Identify which cell holds the provided text, then report its (x, y) central coordinate. 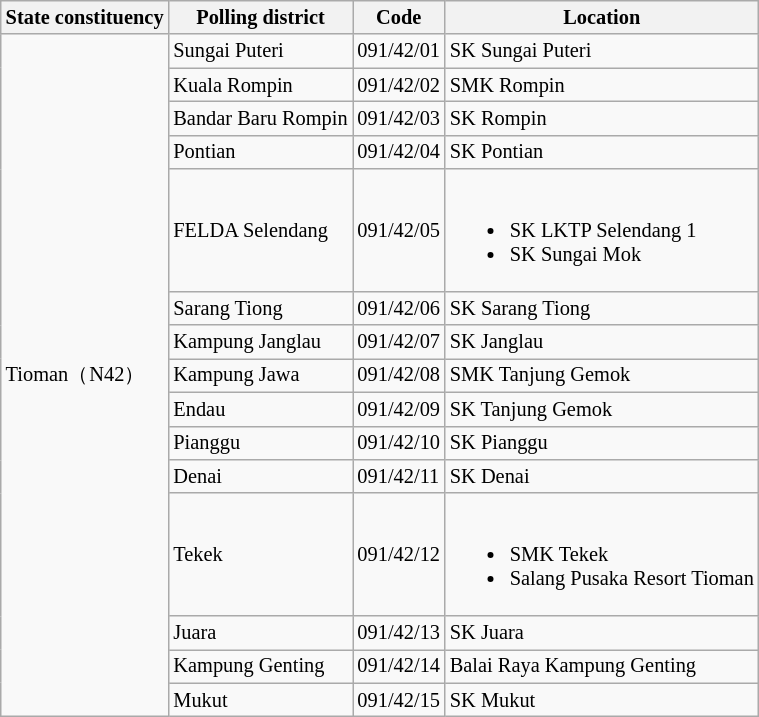
091/42/13 (399, 632)
091/42/08 (399, 375)
Sungai Puteri (260, 51)
091/42/10 (399, 443)
091/42/11 (399, 476)
SK Denai (602, 476)
SMK TekekSalang Pusaka Resort Tioman (602, 554)
091/42/01 (399, 51)
Kampung Janglau (260, 342)
SK Tanjung Gemok (602, 409)
Kampung Jawa (260, 375)
Mukut (260, 700)
SK Mukut (602, 700)
Balai Raya Kampung Genting (602, 666)
091/42/15 (399, 700)
SK Janglau (602, 342)
091/42/05 (399, 230)
Kampung Genting (260, 666)
SK Sungai Puteri (602, 51)
SK LKTP Selendang 1SK Sungai Mok (602, 230)
Polling district (260, 17)
Location (602, 17)
SK Juara (602, 632)
091/42/04 (399, 152)
FELDA Selendang (260, 230)
091/42/12 (399, 554)
091/42/14 (399, 666)
Code (399, 17)
Tekek (260, 554)
Denai (260, 476)
Bandar Baru Rompin (260, 118)
SMK Tanjung Gemok (602, 375)
Pontian (260, 152)
Kuala Rompin (260, 85)
Pianggu (260, 443)
Endau (260, 409)
SK Pontian (602, 152)
Sarang Tiong (260, 308)
SK Sarang Tiong (602, 308)
091/42/09 (399, 409)
091/42/02 (399, 85)
091/42/06 (399, 308)
091/42/03 (399, 118)
State constituency (85, 17)
SK Pianggu (602, 443)
Juara (260, 632)
SK Rompin (602, 118)
Tioman（N42） (85, 375)
091/42/07 (399, 342)
SMK Rompin (602, 85)
